Provide the (X, Y) coordinate of the cell's center where the given text is located.  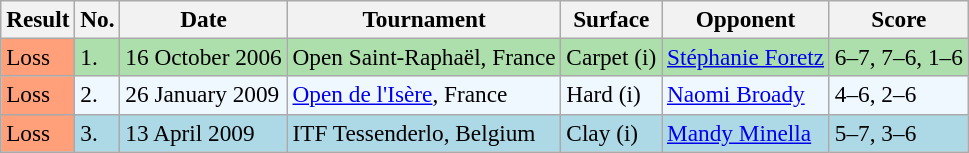
1. (98, 57)
Clay (i) (612, 133)
No. (98, 19)
Opponent (746, 19)
Hard (i) (612, 95)
3. (98, 133)
4–6, 2–6 (898, 95)
6–7, 7–6, 1–6 (898, 57)
Tournament (424, 19)
Surface (612, 19)
2. (98, 95)
Score (898, 19)
16 October 2006 (204, 57)
Mandy Minella (746, 133)
Date (204, 19)
Naomi Broady (746, 95)
Carpet (i) (612, 57)
Stéphanie Foretz (746, 57)
26 January 2009 (204, 95)
5–7, 3–6 (898, 133)
Result (38, 19)
13 April 2009 (204, 133)
ITF Tessenderlo, Belgium (424, 133)
Open Saint-Raphaël, France (424, 57)
Open de l'Isère, France (424, 95)
